Capture the cell that displays the provided text and extract its [x, y] central coordinate. 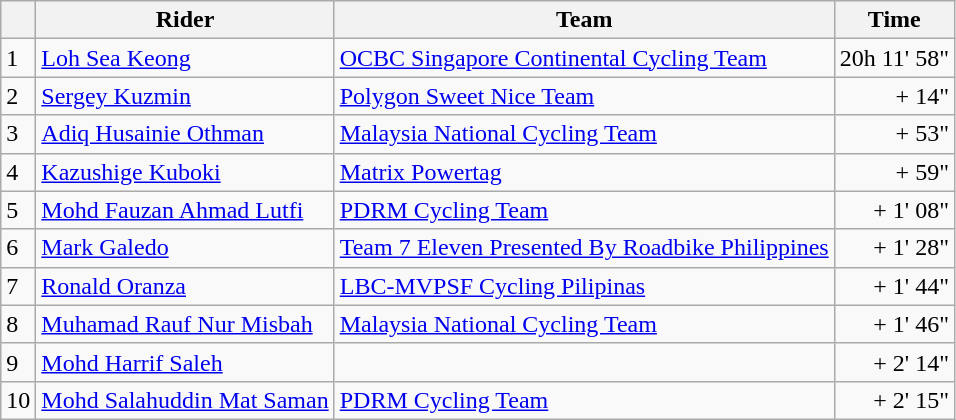
+ 53" [894, 134]
Muhamad Rauf Nur Misbah [185, 324]
5 [18, 210]
Rider [185, 20]
6 [18, 248]
9 [18, 362]
Time [894, 20]
+ 1' 44" [894, 286]
Team [584, 20]
+ 2' 15" [894, 400]
+ 1' 46" [894, 324]
20h 11' 58" [894, 58]
OCBC Singapore Continental Cycling Team [584, 58]
Polygon Sweet Nice Team [584, 96]
7 [18, 286]
Kazushige Kuboki [185, 172]
LBC-MVPSF Cycling Pilipinas [584, 286]
Mark Galedo [185, 248]
+ 1' 08" [894, 210]
+ 1' 28" [894, 248]
Mohd Harrif Saleh [185, 362]
Ronald Oranza [185, 286]
Mohd Salahuddin Mat Saman [185, 400]
Matrix Powertag [584, 172]
Team 7 Eleven Presented By Roadbike Philippines [584, 248]
2 [18, 96]
10 [18, 400]
3 [18, 134]
Mohd Fauzan Ahmad Lutfi [185, 210]
+ 2' 14" [894, 362]
Adiq Husainie Othman [185, 134]
8 [18, 324]
Sergey Kuzmin [185, 96]
1 [18, 58]
+ 14" [894, 96]
+ 59" [894, 172]
Loh Sea Keong [185, 58]
4 [18, 172]
